Pinpoint the cell where the given text exists, returning its (X, Y) midpoint coordinate. 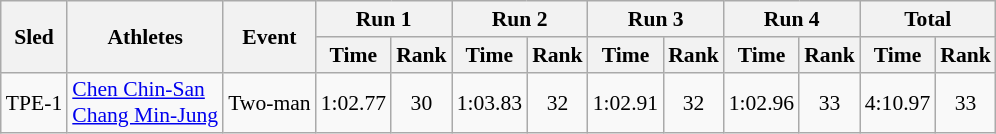
Total (928, 19)
1:03.83 (490, 102)
1:02.96 (762, 102)
30 (422, 102)
Athletes (145, 36)
Two-man (270, 102)
Run 3 (656, 19)
1:02.91 (626, 102)
4:10.97 (898, 102)
Run 2 (520, 19)
Sled (34, 36)
1:02.77 (354, 102)
TPE-1 (34, 102)
Run 4 (792, 19)
Run 1 (384, 19)
Event (270, 36)
Chen Chin-SanChang Min-Jung (145, 102)
